Pinpoint the cell where the given text exists, returning its (X, Y) midpoint coordinate. 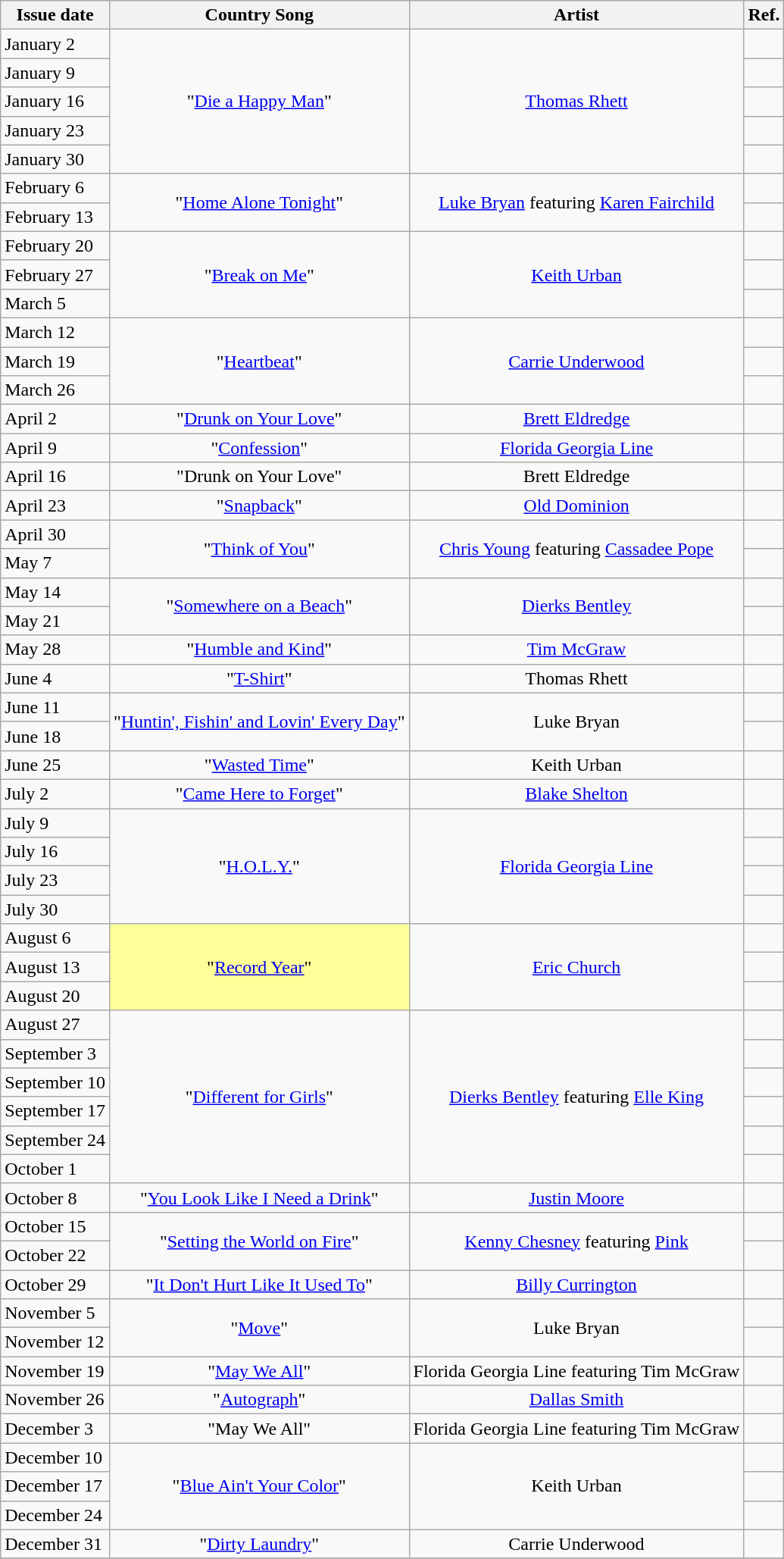
June 11 (55, 707)
April 16 (55, 477)
September 10 (55, 1082)
September 17 (55, 1111)
December 31 (55, 1544)
January 2 (55, 44)
August 13 (55, 967)
March 12 (55, 332)
"Break on Me" (259, 274)
July 16 (55, 852)
January 23 (55, 130)
"Came Here to Forget" (259, 794)
Artist (576, 15)
Dierks Bentley (576, 606)
November 19 (55, 1371)
Chris Young featuring Cassadee Pope (576, 549)
June 18 (55, 736)
"Confession" (259, 448)
May 28 (55, 650)
February 13 (55, 217)
March 19 (55, 362)
May 21 (55, 621)
January 16 (55, 102)
February 20 (55, 246)
Issue date (55, 15)
Old Dominion (576, 506)
March 26 (55, 390)
December 10 (55, 1457)
"It Don't Hurt Like It Used To" (259, 1285)
July 9 (55, 822)
August 6 (55, 938)
April 30 (55, 534)
October 22 (55, 1255)
"Setting the World on Fire" (259, 1241)
February 27 (55, 274)
October 8 (55, 1197)
November 26 (55, 1400)
"Huntin', Fishin' and Lovin' Every Day" (259, 722)
"H.O.L.Y." (259, 866)
May 14 (55, 592)
May 7 (55, 563)
"Dirty Laundry" (259, 1544)
June 4 (55, 678)
"Snapback" (259, 506)
October 29 (55, 1285)
"T-Shirt" (259, 678)
November 5 (55, 1313)
"Heartbeat" (259, 361)
September 3 (55, 1053)
"Humble and Kind" (259, 650)
July 2 (55, 794)
December 3 (55, 1429)
September 24 (55, 1140)
August 20 (55, 996)
October 15 (55, 1226)
April 2 (55, 419)
August 27 (55, 1025)
"Record Year" (259, 967)
March 5 (55, 303)
"Different for Girls" (259, 1097)
Justin Moore (576, 1197)
January 30 (55, 159)
October 1 (55, 1169)
July 23 (55, 881)
June 25 (55, 765)
Kenny Chesney featuring Pink (576, 1241)
Tim McGraw (576, 650)
Billy Currington (576, 1285)
July 30 (55, 909)
"Somewhere on a Beach" (259, 606)
December 17 (55, 1486)
"Move" (259, 1328)
Blake Shelton (576, 794)
Dierks Bentley featuring Elle King (576, 1097)
Eric Church (576, 967)
Ref. (764, 15)
Country Song (259, 15)
"You Look Like I Need a Drink" (259, 1197)
Luke Bryan featuring Karen Fairchild (576, 202)
April 9 (55, 448)
"Home Alone Tonight" (259, 202)
April 23 (55, 506)
February 6 (55, 188)
"Blue Ain't Your Color" (259, 1486)
"Think of You" (259, 549)
December 24 (55, 1515)
"Wasted Time" (259, 765)
"Die a Happy Man" (259, 102)
Dallas Smith (576, 1400)
January 9 (55, 73)
November 12 (55, 1342)
"Autograph" (259, 1400)
